Determine the [X, Y] coordinate at the center of the cell enclosing the given text.  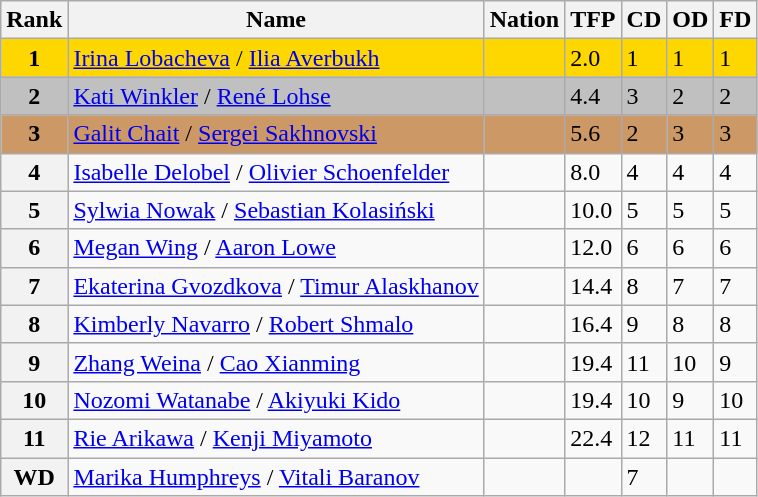
10.0 [593, 210]
Marika Humphreys / Vitali Baranov [276, 477]
4.4 [593, 96]
8.0 [593, 172]
Nozomi Watanabe / Akiyuki Kido [276, 400]
14.4 [593, 286]
FD [736, 20]
Zhang Weina / Cao Xianming [276, 362]
Irina Lobacheva / Ilia Averbukh [276, 58]
Kimberly Navarro / Robert Shmalo [276, 324]
TFP [593, 20]
12.0 [593, 248]
Sylwia Nowak / Sebastian Kolasiński [276, 210]
Rank [34, 20]
Nation [524, 20]
16.4 [593, 324]
CD [644, 20]
Ekaterina Gvozdkova / Timur Alaskhanov [276, 286]
WD [34, 477]
Rie Arikawa / Kenji Miyamoto [276, 438]
Kati Winkler / René Lohse [276, 96]
OD [690, 20]
2.0 [593, 58]
Megan Wing / Aaron Lowe [276, 248]
Galit Chait / Sergei Sakhnovski [276, 134]
22.4 [593, 438]
Name [276, 20]
5.6 [593, 134]
Isabelle Delobel / Olivier Schoenfelder [276, 172]
12 [644, 438]
